Capture the cell that displays the provided text and extract its [X, Y] central coordinate. 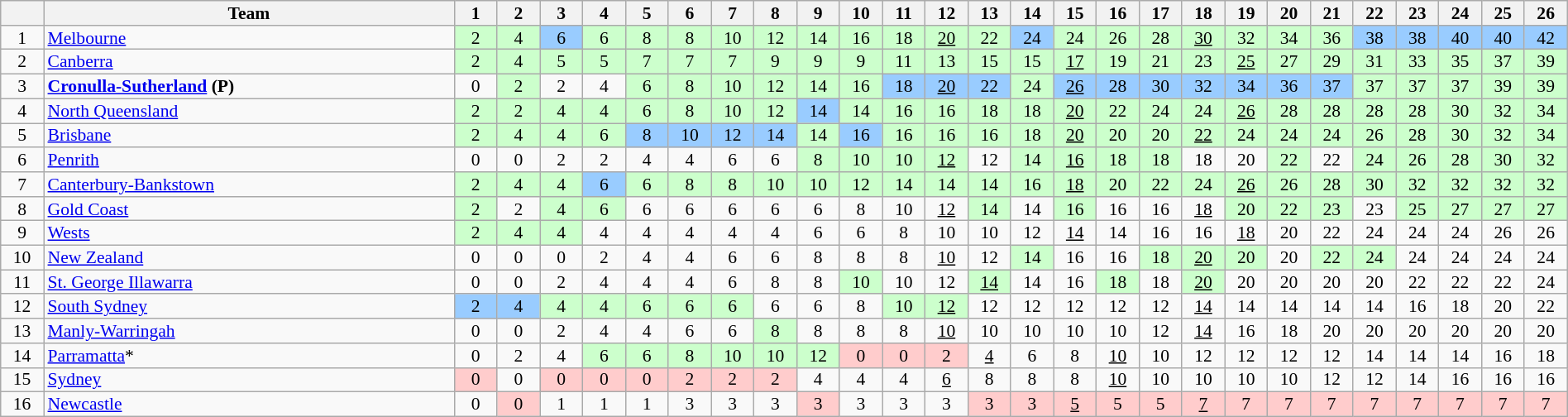
Sydney [248, 380]
Gold Coast [248, 209]
Canberra [248, 62]
St. George Illawarra [248, 282]
35 [1460, 62]
Wests [248, 233]
New Zealand [248, 258]
Newcastle [248, 405]
South Sydney [248, 307]
Canterbury-Bankstown [248, 185]
31 [1374, 62]
Team [248, 13]
29 [1331, 62]
42 [1546, 38]
North Queensland [248, 111]
Brisbane [248, 136]
Parramatta* [248, 356]
Manly-Warringah [248, 331]
Penrith [248, 160]
Melbourne [248, 38]
Cronulla-Sutherland (P) [248, 87]
33 [1417, 62]
